Scan for the cell matching the given text and deliver its [x, y] coordinate at center. 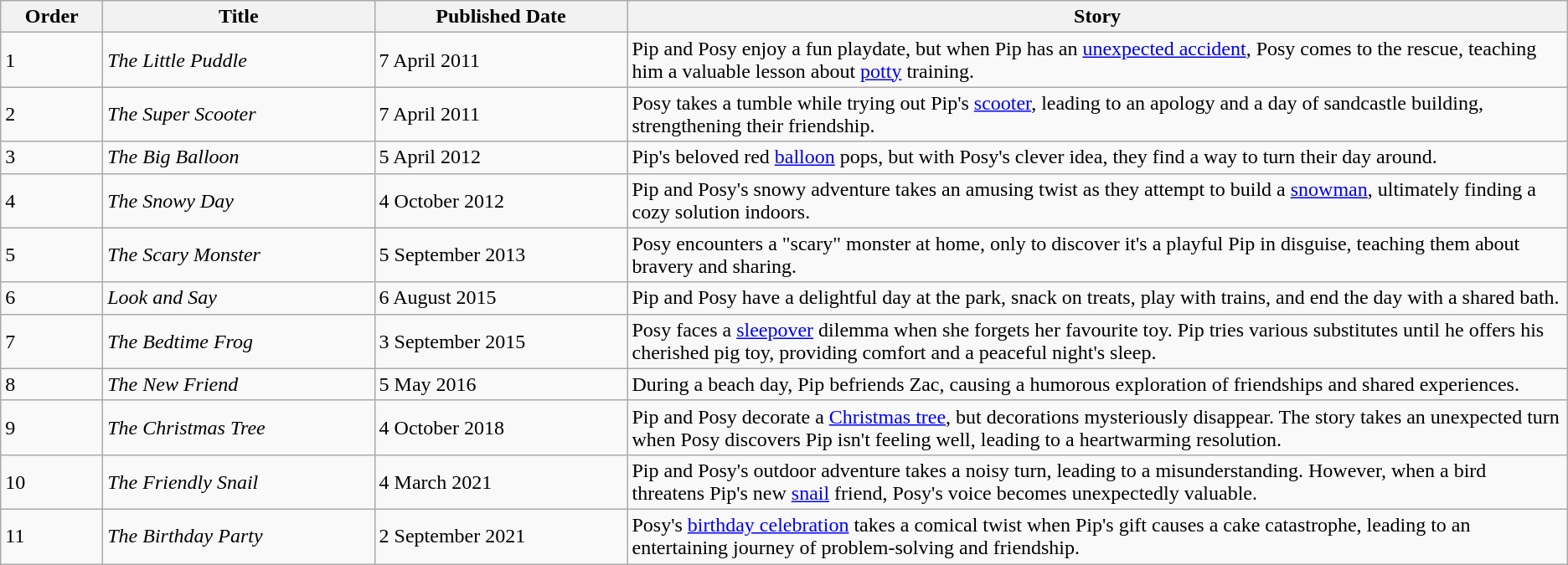
4 October 2018 [501, 427]
The Little Puddle [239, 60]
Order [52, 17]
9 [52, 427]
Pip and Posy's snowy adventure takes an amusing twist as they attempt to build a snowman, ultimately finding a cozy solution indoors. [1097, 201]
7 [52, 342]
The Snowy Day [239, 201]
The Scary Monster [239, 254]
1 [52, 60]
Title [239, 17]
11 [52, 536]
The Bedtime Frog [239, 342]
5 [52, 254]
2 September 2021 [501, 536]
Published Date [501, 17]
3 September 2015 [501, 342]
The Birthday Party [239, 536]
The New Friend [239, 384]
4 March 2021 [501, 482]
5 April 2012 [501, 157]
The Big Balloon [239, 157]
Posy takes a tumble while trying out Pip's scooter, leading to an apology and a day of sandcastle building, strengthening their friendship. [1097, 114]
5 September 2013 [501, 254]
The Christmas Tree [239, 427]
10 [52, 482]
3 [52, 157]
Pip's beloved red balloon pops, but with Posy's clever idea, they find a way to turn their day around. [1097, 157]
Look and Say [239, 298]
8 [52, 384]
6 [52, 298]
2 [52, 114]
5 May 2016 [501, 384]
Story [1097, 17]
The Super Scooter [239, 114]
4 [52, 201]
Posy encounters a "scary" monster at home, only to discover it's a playful Pip in disguise, teaching them about bravery and sharing. [1097, 254]
Pip and Posy have a delightful day at the park, snack on treats, play with trains, and end the day with a shared bath. [1097, 298]
During a beach day, Pip befriends Zac, causing a humorous exploration of friendships and shared experiences. [1097, 384]
The Friendly Snail [239, 482]
4 October 2012 [501, 201]
6 August 2015 [501, 298]
